Search for the cell housing the specified text and yield its (X, Y) center coordinate. 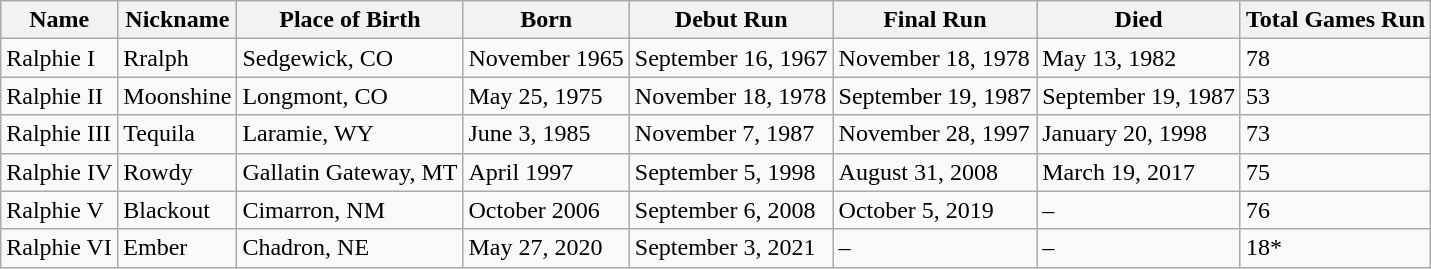
Ralphie I (60, 58)
Blackout (178, 210)
53 (1335, 96)
September 5, 1998 (731, 172)
Ralphie IV (60, 172)
September 3, 2021 (731, 248)
Tequila (178, 134)
Final Run (935, 20)
Laramie, WY (350, 134)
January 20, 1998 (1139, 134)
August 31, 2008 (935, 172)
June 3, 1985 (546, 134)
Cimarron, NM (350, 210)
Name (60, 20)
Ralphie II (60, 96)
Total Games Run (1335, 20)
April 1997 (546, 172)
18* (1335, 248)
Ember (178, 248)
Debut Run (731, 20)
Sedgewick, CO (350, 58)
May 13, 1982 (1139, 58)
Born (546, 20)
Moonshine (178, 96)
May 25, 1975 (546, 96)
March 19, 2017 (1139, 172)
73 (1335, 134)
Gallatin Gateway, MT (350, 172)
November 28, 1997 (935, 134)
Place of Birth (350, 20)
November 7, 1987 (731, 134)
Longmont, CO (350, 96)
Died (1139, 20)
Ralphie VI (60, 248)
Ralphie III (60, 134)
Chadron, NE (350, 248)
October 2006 (546, 210)
Nickname (178, 20)
Rralph (178, 58)
Ralphie V (60, 210)
October 5, 2019 (935, 210)
November 1965 (546, 58)
75 (1335, 172)
76 (1335, 210)
Rowdy (178, 172)
78 (1335, 58)
May 27, 2020 (546, 248)
September 6, 2008 (731, 210)
September 16, 1967 (731, 58)
